Capture the cell that displays the provided text and extract its (X, Y) central coordinate. 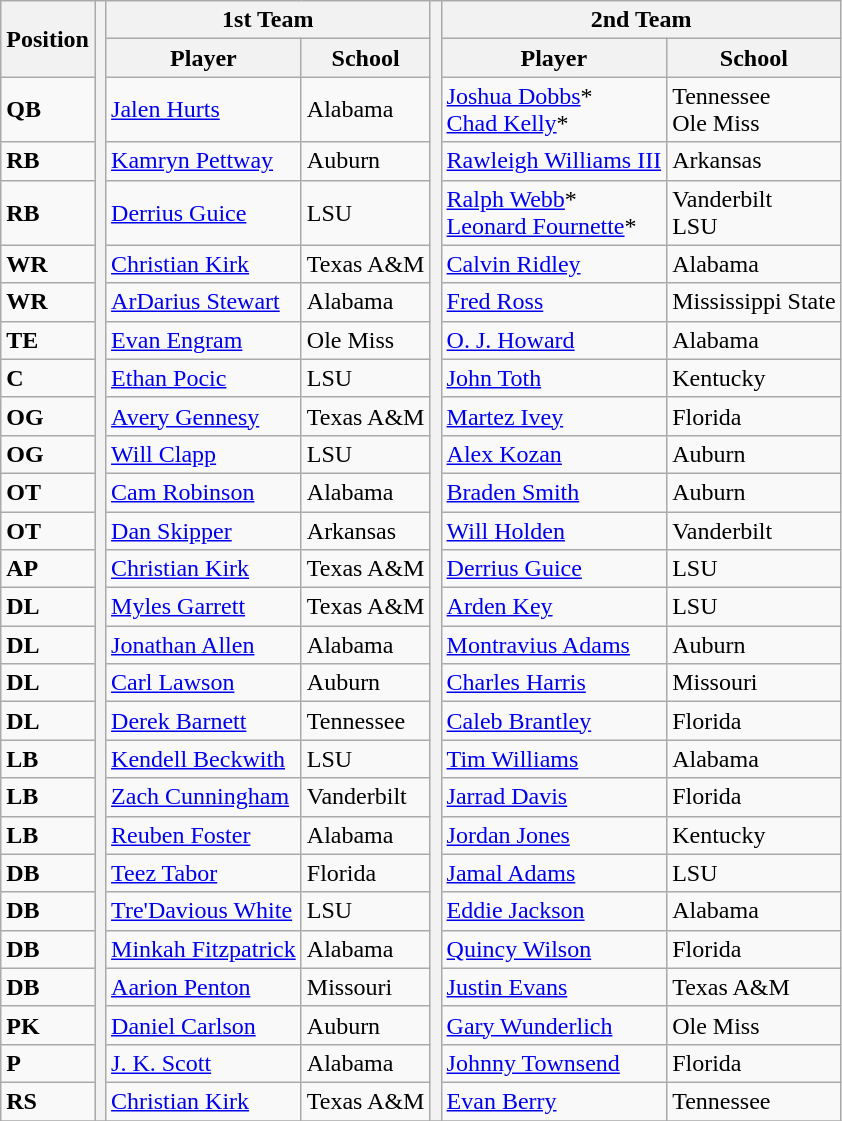
Calvin Ridley (554, 264)
Dan Skipper (204, 531)
ArDarius Stewart (204, 302)
Tre'Davious White (204, 911)
AP (48, 569)
Aarion Penton (204, 987)
Derek Barnett (204, 721)
C (48, 378)
J. K. Scott (204, 1063)
Avery Gennesy (204, 416)
2nd Team (641, 20)
Jonathan Allen (204, 645)
Minkah Fitzpatrick (204, 949)
Mississippi State (754, 302)
Jamal Adams (554, 873)
Position (48, 39)
John Toth (554, 378)
Johnny Townsend (554, 1063)
Teez Tabor (204, 873)
P (48, 1063)
Will Clapp (204, 454)
Evan Berry (554, 1101)
Caleb Brantley (554, 721)
QB (48, 110)
1st Team (268, 20)
Alex Kozan (554, 454)
O. J. Howard (554, 340)
Cam Robinson (204, 492)
Will Holden (554, 531)
Charles Harris (554, 683)
Rawleigh Williams III (554, 161)
Reuben Foster (204, 835)
RS (48, 1101)
Braden Smith (554, 492)
Jarrad Davis (554, 797)
TE (48, 340)
Jalen Hurts (204, 110)
TennesseeOle Miss (754, 110)
Montravius Adams (554, 645)
Tim Williams (554, 759)
Fred Ross (554, 302)
Myles Garrett (204, 607)
Evan Engram (204, 340)
Ralph Webb*Leonard Fournette* (554, 212)
Joshua Dobbs*Chad Kelly* (554, 110)
Justin Evans (554, 987)
Kendell Beckwith (204, 759)
Zach Cunningham (204, 797)
Arden Key (554, 607)
Daniel Carlson (204, 1025)
Carl Lawson (204, 683)
Quincy Wilson (554, 949)
VanderbiltLSU (754, 212)
Martez Ivey (554, 416)
Gary Wunderlich (554, 1025)
Ethan Pocic (204, 378)
PK (48, 1025)
Eddie Jackson (554, 911)
Jordan Jones (554, 835)
Kamryn Pettway (204, 161)
